From the cell containing the given text, extract its center point as (X, Y) coordinate. 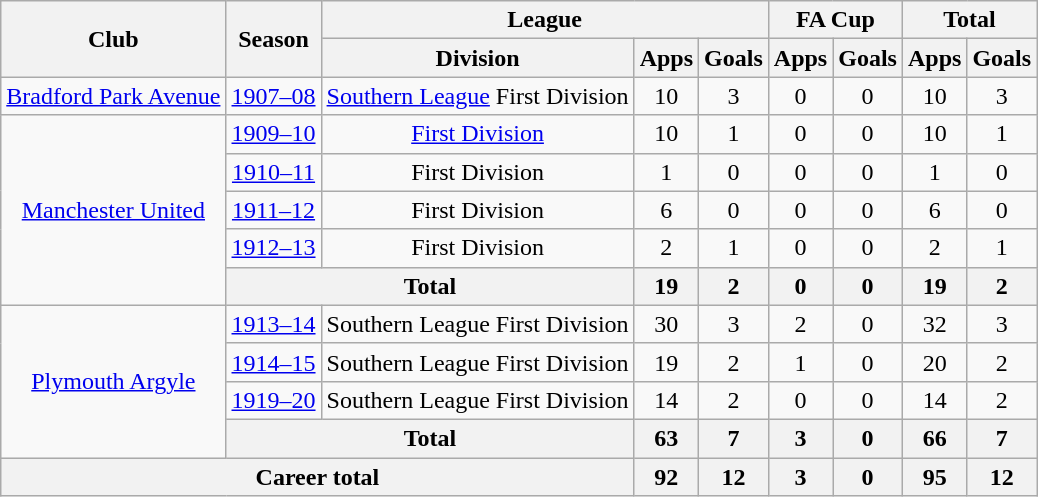
1912–13 (274, 248)
Plymouth Argyle (114, 381)
1914–15 (274, 362)
Division (478, 58)
1907–08 (274, 96)
1909–10 (274, 134)
63 (666, 438)
Career total (318, 477)
1911–12 (274, 210)
30 (666, 324)
Bradford Park Avenue (114, 96)
20 (934, 362)
Club (114, 39)
92 (666, 477)
1919–20 (274, 400)
32 (934, 324)
1913–14 (274, 324)
Season (274, 39)
League (544, 20)
95 (934, 477)
FA Cup (835, 20)
1910–11 (274, 172)
66 (934, 438)
Manchester United (114, 210)
